Determine the [x, y] coordinate at the center of the cell enclosing the given text.  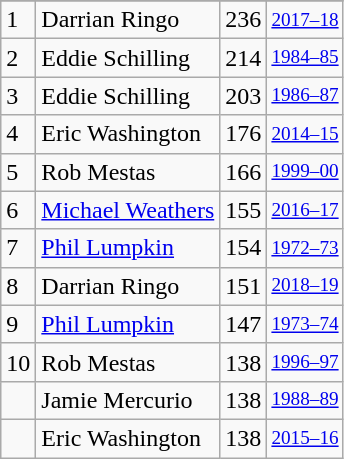
5 [18, 172]
1986–87 [305, 96]
Jamie Mercurio [128, 400]
214 [244, 58]
166 [244, 172]
203 [244, 96]
2018–19 [305, 286]
1996–97 [305, 362]
1984–85 [305, 58]
2015–16 [305, 438]
1999–00 [305, 172]
1988–89 [305, 400]
154 [244, 248]
155 [244, 210]
9 [18, 324]
236 [244, 20]
1 [18, 20]
6 [18, 210]
2014–15 [305, 134]
7 [18, 248]
1973–74 [305, 324]
151 [244, 286]
2017–18 [305, 20]
Michael Weathers [128, 210]
147 [244, 324]
3 [18, 96]
176 [244, 134]
10 [18, 362]
1972–73 [305, 248]
2 [18, 58]
8 [18, 286]
4 [18, 134]
2016–17 [305, 210]
